For the text-containing cell, return its midpoint in (X, Y) coordinate format. 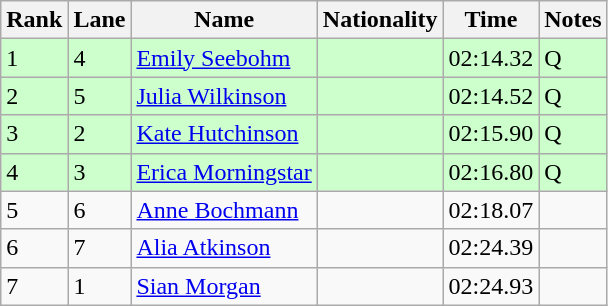
Erica Morningstar (224, 172)
02:14.52 (491, 96)
Name (224, 20)
02:14.32 (491, 58)
Time (491, 20)
02:24.39 (491, 248)
Anne Bochmann (224, 210)
Sian Morgan (224, 286)
Notes (573, 20)
Nationality (380, 20)
02:18.07 (491, 210)
Kate Hutchinson (224, 134)
Lane (100, 20)
02:24.93 (491, 286)
Emily Seebohm (224, 58)
Rank (34, 20)
Julia Wilkinson (224, 96)
Alia Atkinson (224, 248)
02:15.90 (491, 134)
02:16.80 (491, 172)
